Locate the cell with the specified text and output its [x, y] center coordinate. 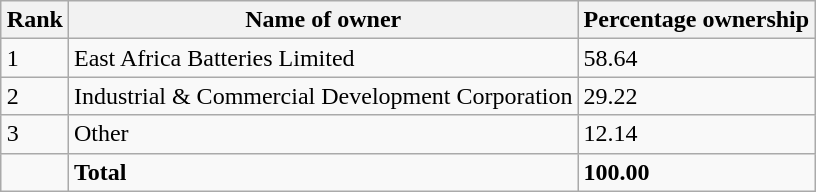
29.22 [696, 96]
2 [34, 96]
Rank [34, 20]
100.00 [696, 172]
3 [34, 134]
12.14 [696, 134]
Other [323, 134]
Percentage ownership [696, 20]
1 [34, 58]
58.64 [696, 58]
Industrial & Commercial Development Corporation [323, 96]
Total [323, 172]
East Africa Batteries Limited [323, 58]
Name of owner [323, 20]
